Return (X, Y) of the center of cell containing provided text 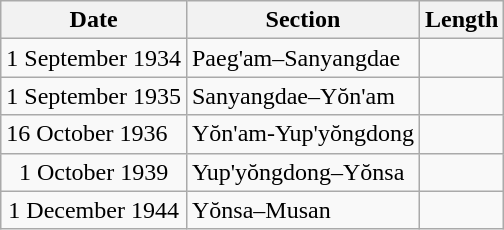
1 September 1935 (94, 96)
Yŏnsa–Musan (302, 210)
Yŏn'am-Yup'yŏngdong (302, 134)
1 September 1934 (94, 58)
Section (302, 20)
Sanyangdae–Yŏn'am (302, 96)
Date (94, 20)
1 October 1939 (94, 172)
Paeg'am–Sanyangdae (302, 58)
Length (461, 20)
16 October 1936 (94, 134)
1 December 1944 (94, 210)
Yup'yŏngdong–Yŏnsa (302, 172)
